Output the (x, y) coordinate of the center of the cell containing the given text.  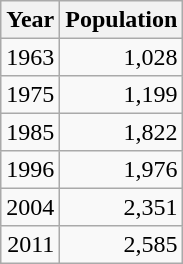
1975 (30, 94)
1963 (30, 56)
1,976 (122, 170)
1996 (30, 170)
2011 (30, 244)
1985 (30, 132)
Year (30, 20)
1,028 (122, 56)
2,585 (122, 244)
1,199 (122, 94)
2004 (30, 206)
Population (122, 20)
2,351 (122, 206)
1,822 (122, 132)
